Scan for the cell matching the given text and deliver its [X, Y] coordinate at center. 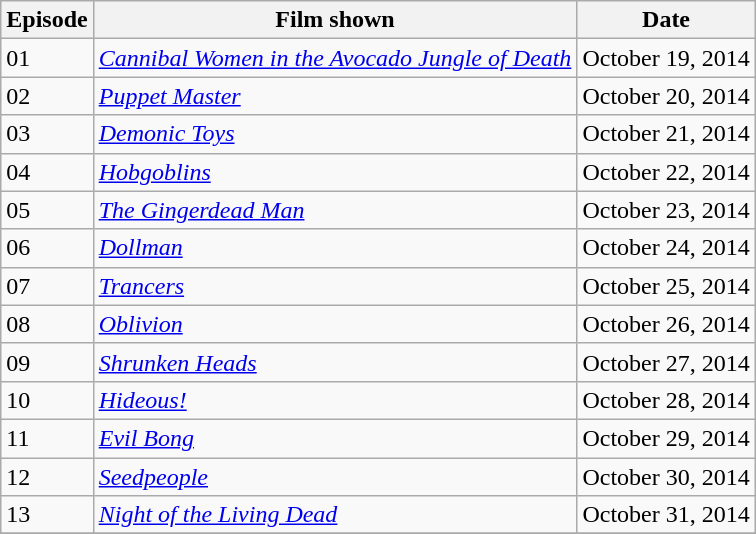
October 25, 2014 [666, 286]
11 [47, 438]
October 28, 2014 [666, 400]
October 20, 2014 [666, 96]
12 [47, 477]
October 31, 2014 [666, 515]
October 23, 2014 [666, 210]
Hideous! [335, 400]
Night of the Living Dead [335, 515]
13 [47, 515]
Shrunken Heads [335, 362]
Hobgoblins [335, 172]
Demonic Toys [335, 134]
05 [47, 210]
07 [47, 286]
10 [47, 400]
04 [47, 172]
Seedpeople [335, 477]
06 [47, 248]
October 30, 2014 [666, 477]
October 26, 2014 [666, 324]
Trancers [335, 286]
02 [47, 96]
Oblivion [335, 324]
01 [47, 58]
Film shown [335, 20]
Puppet Master [335, 96]
October 19, 2014 [666, 58]
Dollman [335, 248]
Cannibal Women in the Avocado Jungle of Death [335, 58]
October 24, 2014 [666, 248]
October 29, 2014 [666, 438]
Date [666, 20]
08 [47, 324]
Episode [47, 20]
09 [47, 362]
October 27, 2014 [666, 362]
03 [47, 134]
October 22, 2014 [666, 172]
October 21, 2014 [666, 134]
Evil Bong [335, 438]
The Gingerdead Man [335, 210]
